Identify which cell holds the provided text, then report its (X, Y) central coordinate. 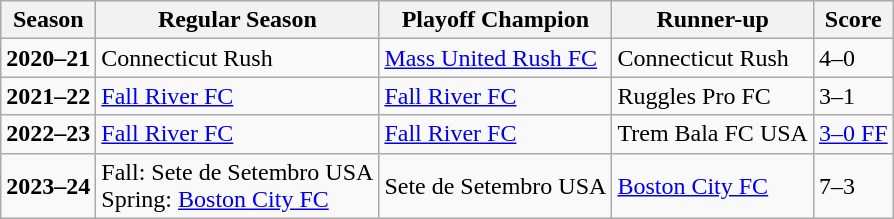
3–1 (853, 96)
Sete de Setembro USA (496, 186)
2023–24 (48, 186)
7–3 (853, 186)
Trem Bala FC USA (713, 134)
Ruggles Pro FC (713, 96)
2022–23 (48, 134)
Season (48, 20)
2020–21 (48, 58)
Mass United Rush FC (496, 58)
Regular Season (238, 20)
Runner-up (713, 20)
Playoff Champion (496, 20)
2021–22 (48, 96)
4–0 (853, 58)
Score (853, 20)
3–0 FF (853, 134)
Fall: Sete de Setembro USASpring: Boston City FC (238, 186)
Boston City FC (713, 186)
